For the text-containing cell, return its midpoint in [x, y] coordinate format. 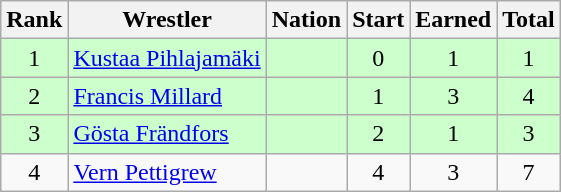
Wrestler [167, 20]
Start [378, 20]
Earned [454, 20]
Total [529, 20]
Kustaa Pihlajamäki [167, 58]
Rank [34, 20]
Gösta Frändfors [167, 134]
7 [529, 172]
Nation [306, 20]
Francis Millard [167, 96]
0 [378, 58]
Vern Pettigrew [167, 172]
